Return the [X, Y] coordinate for the center point of the cell that contains the specified text.  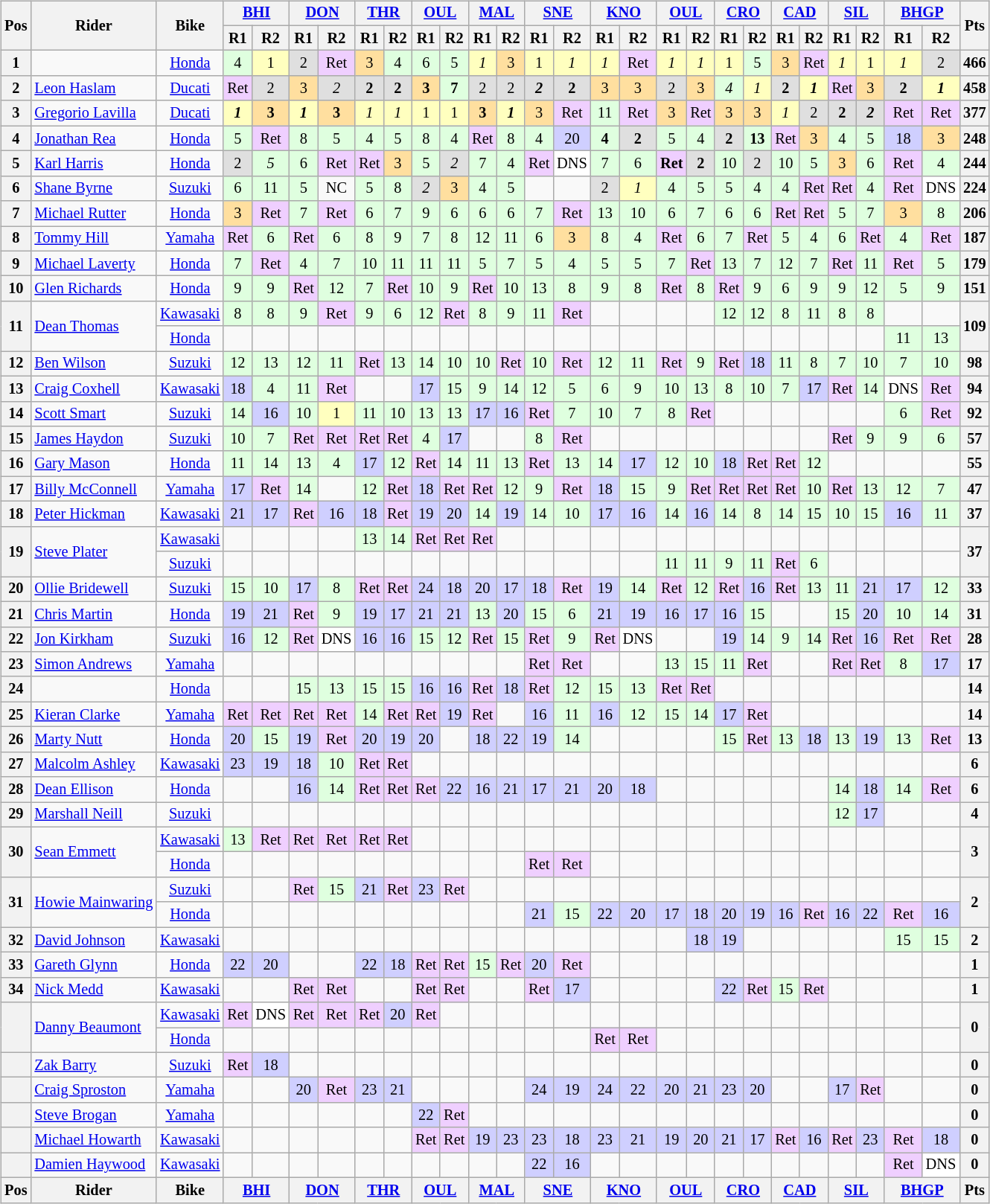
Tommy Hill [94, 239]
206 [974, 214]
Gareth Glynn [94, 965]
94 [974, 388]
Michael Rutter [94, 214]
Sean Emmett [94, 851]
244 [974, 164]
Billy McConnell [94, 489]
Glen Richards [94, 289]
Peter Hickman [94, 514]
Michael Laverty [94, 263]
Michael Howarth [94, 1140]
Danny Beaumont [94, 1027]
David Johnson [94, 940]
Gary Mason [94, 464]
Craig Coxhell [94, 388]
57 [974, 439]
Simon Andrews [94, 665]
Zak Barry [94, 1065]
Jon Kirkham [94, 639]
Nick Medd [94, 990]
Jonathan Rea [94, 138]
32 [16, 940]
Malcolm Ashley [94, 764]
Steve Plater [94, 551]
187 [974, 239]
55 [974, 464]
Craig Sproston [94, 1090]
Karl Harris [94, 164]
179 [974, 263]
458 [974, 89]
27 [16, 764]
Marshall Neill [94, 815]
NC [336, 188]
466 [974, 63]
109 [974, 326]
Howie Mainwaring [94, 902]
92 [974, 414]
26 [16, 740]
Gregorio Lavilla [94, 113]
224 [974, 188]
377 [974, 113]
47 [974, 489]
Kieran Clarke [94, 714]
James Haydon [94, 439]
25 [16, 714]
151 [974, 289]
Marty Nutt [94, 740]
30 [16, 851]
Damien Haywood [94, 1165]
Ollie Bridewell [94, 589]
Shane Byrne [94, 188]
34 [16, 990]
Scott Smart [94, 414]
Dean Ellison [94, 790]
29 [16, 815]
248 [974, 138]
98 [974, 364]
Chris Martin [94, 614]
Ben Wilson [94, 364]
Steve Brogan [94, 1115]
Leon Haslam [94, 89]
Dean Thomas [94, 326]
